Pinpoint the cell where the given text exists, returning its (x, y) midpoint coordinate. 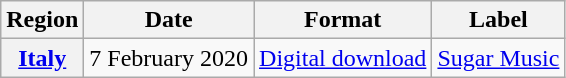
7 February 2020 (169, 58)
Date (169, 20)
Digital download (343, 58)
Region (42, 20)
Sugar Music (498, 58)
Format (343, 20)
Italy (42, 58)
Label (498, 20)
